Extract the (X, Y) coordinate from the center of the cell holding the provided text.  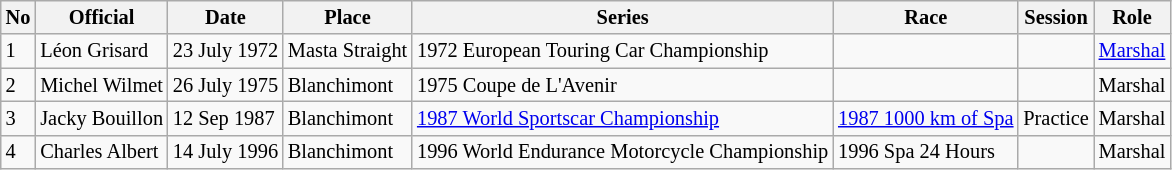
1972 European Touring Car Championship (622, 51)
Series (622, 17)
1975 Coupe de L'Avenir (622, 85)
3 (18, 118)
Official (102, 17)
Practice (1056, 118)
23 July 1972 (226, 51)
Place (348, 17)
1996 Spa 24 Hours (926, 152)
Masta Straight (348, 51)
Date (226, 17)
1987 1000 km of Spa (926, 118)
26 July 1975 (226, 85)
14 July 1996 (226, 152)
Charles Albert (102, 152)
1996 World Endurance Motorcycle Championship (622, 152)
4 (18, 152)
Race (926, 17)
Michel Wilmet (102, 85)
1987 World Sportscar Championship (622, 118)
1 (18, 51)
12 Sep 1987 (226, 118)
Role (1132, 17)
Session (1056, 17)
Jacky Bouillon (102, 118)
No (18, 17)
Léon Grisard (102, 51)
2 (18, 85)
